From the cell containing the given text, extract its center point as [x, y] coordinate. 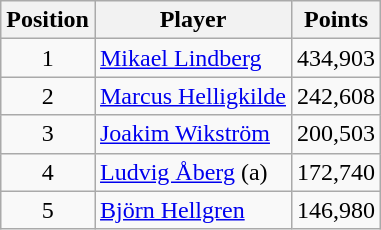
Position [48, 20]
146,980 [336, 210]
Björn Hellgren [192, 210]
Marcus Helligkilde [192, 96]
Points [336, 20]
242,608 [336, 96]
Player [192, 20]
172,740 [336, 172]
Mikael Lindberg [192, 58]
2 [48, 96]
3 [48, 134]
4 [48, 172]
Ludvig Åberg (a) [192, 172]
434,903 [336, 58]
1 [48, 58]
5 [48, 210]
200,503 [336, 134]
Joakim Wikström [192, 134]
